Return the (X, Y) coordinate for the center point of the cell that contains the specified text.  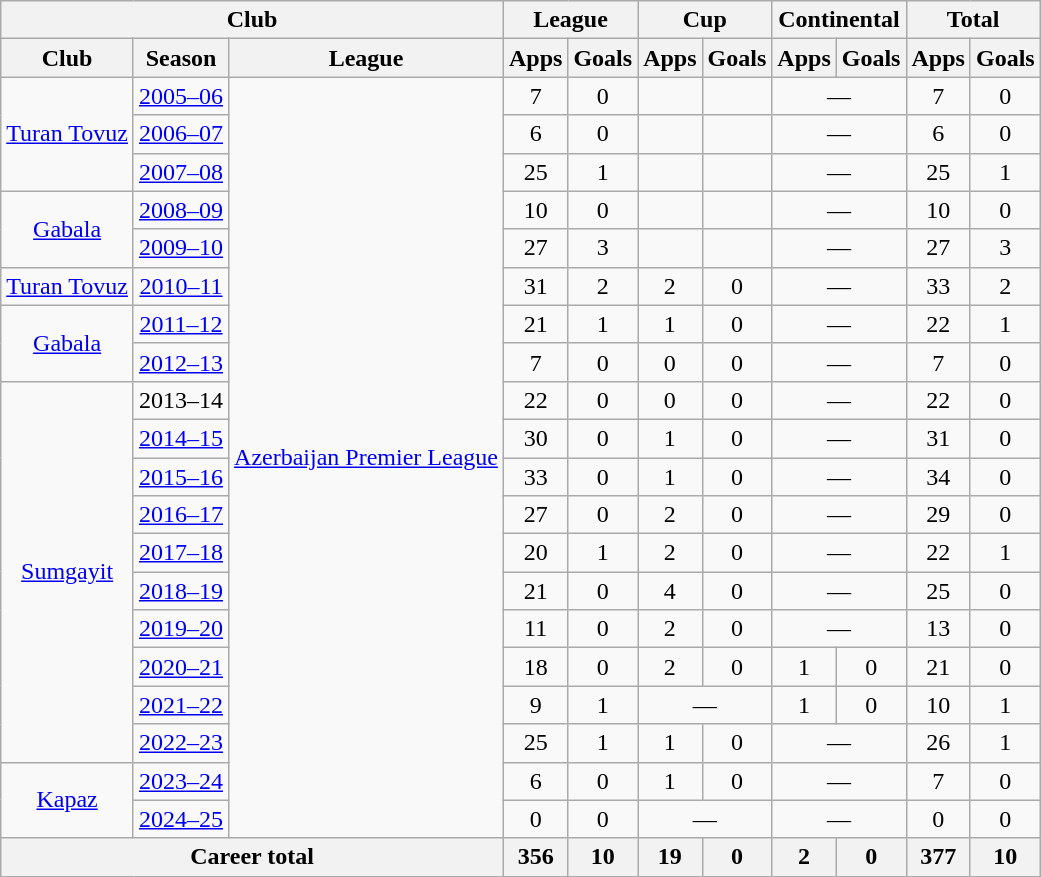
2016–17 (180, 515)
2011–12 (180, 324)
377 (938, 857)
Sumgayit (68, 572)
2023–24 (180, 781)
2017–18 (180, 553)
2020–21 (180, 667)
26 (938, 743)
30 (535, 438)
2013–14 (180, 400)
2015–16 (180, 477)
2009–10 (180, 248)
2019–20 (180, 629)
2024–25 (180, 819)
2007–08 (180, 172)
20 (535, 553)
2014–15 (180, 438)
34 (938, 477)
11 (535, 629)
2008–09 (180, 210)
2021–22 (180, 705)
19 (670, 857)
2012–13 (180, 362)
2022–23 (180, 743)
Continental (839, 20)
29 (938, 515)
2005–06 (180, 96)
13 (938, 629)
9 (535, 705)
Kapaz (68, 800)
4 (670, 591)
Season (180, 58)
2018–19 (180, 591)
Azerbaijan Premier League (366, 458)
Total (973, 20)
Career total (252, 857)
2010–11 (180, 286)
Cup (705, 20)
2006–07 (180, 134)
356 (535, 857)
18 (535, 667)
